Identify which cell holds the provided text, then report its (X, Y) central coordinate. 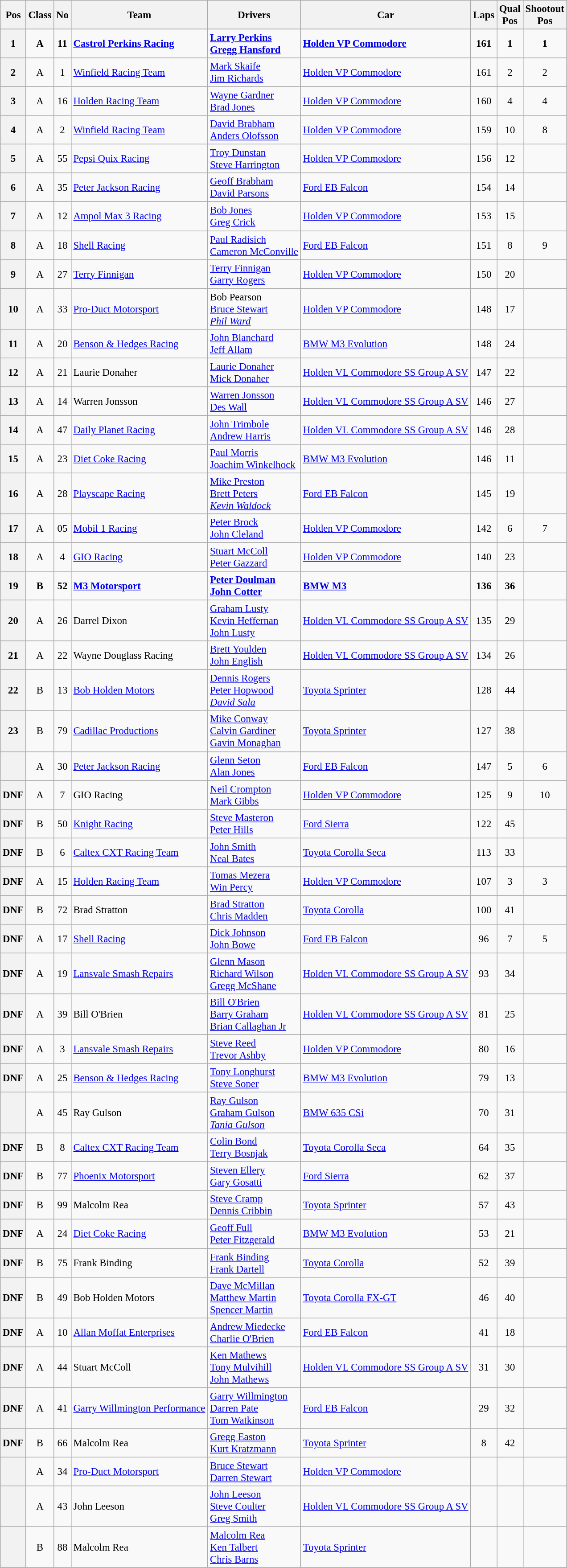
150 (484, 274)
154 (484, 187)
160 (484, 102)
ShootoutPos (545, 15)
Garry Willmington Performance (139, 1408)
Stuart McColl Peter Gazzard (254, 557)
Wayne Gardner Brad Jones (254, 102)
Castrol Perkins Racing (139, 44)
John Smith Neal Bates (254, 852)
Peter Doulman John Cotter (254, 586)
Mobil 1 Racing (139, 529)
Warren Jonsson Des Wall (254, 401)
Terry Finnigan (139, 274)
John Leeson Steve Coulter Greg Smith (254, 1506)
75 (62, 1263)
Mark Skaife Jim Richards (254, 72)
Brett Youlden John English (254, 655)
142 (484, 529)
Steve Masteron Peter Hills (254, 824)
55 (62, 159)
Mike Conway Calvin Gardiner Gavin Monaghan (254, 731)
Ray Gulson Graham Gulson Tania Gulson (254, 1113)
Garry Willmington Darren Pate Tom Watkinson (254, 1408)
Class (40, 15)
Peter Brock John Cleland (254, 529)
BMW 635 CSi (385, 1113)
Geoff Full Peter Fitzgerald (254, 1234)
Terry Finnigan Garry Rogers (254, 274)
40 (510, 1297)
Colin Bond Terry Bosnjak (254, 1147)
Frank Binding Frank Dartell (254, 1263)
159 (484, 130)
96 (484, 939)
107 (484, 882)
Team (139, 15)
Paul Morris Joachim Winkelhock (254, 459)
100 (484, 910)
Mike Preston Brett Peters Kevin Waldock (254, 493)
53 (484, 1234)
David Brabham Anders Olofsson (254, 130)
70 (484, 1113)
Pepsi Quix Racing (139, 159)
Bill O'Brien (139, 1014)
Dennis Rogers Peter Hopwood David Sala (254, 690)
Geoff Brabham David Parsons (254, 187)
50 (62, 824)
Wayne Douglass Racing (139, 655)
80 (484, 1049)
47 (62, 430)
Bruce Stewart Darren Stewart (254, 1472)
Cadillac Productions (139, 731)
Glenn Seton Alan Jones (254, 766)
Tony Longhurst Steve Soper (254, 1078)
Bob Jones Greg Crick (254, 217)
John Trimbole Andrew Harris (254, 430)
99 (62, 1205)
Brad Stratton Chris Madden (254, 910)
57 (484, 1205)
136 (484, 586)
36 (510, 586)
66 (62, 1443)
Ampol Max 3 Racing (139, 217)
37 (510, 1177)
Laps (484, 15)
32 (510, 1408)
John Leeson (139, 1506)
128 (484, 690)
49 (62, 1297)
145 (484, 493)
Brad Stratton (139, 910)
John Blanchard Jeff Allam (254, 343)
No (62, 15)
Stuart McColl (139, 1367)
Graham Lusty Kevin Heffernan John Lusty (254, 621)
Laurie Donaher Mick Donaher (254, 373)
M3 Motorsport (139, 586)
Phoenix Motorsport (139, 1177)
113 (484, 852)
Bob Pearson Bruce Stewart Phil Ward (254, 309)
Gregg Easton Kurt Kratzmann (254, 1443)
Steven Ellery Gary Gosatti (254, 1177)
Allan Moffat Enterprises (139, 1333)
156 (484, 159)
125 (484, 795)
Glenn Mason Richard Wilson Gregg McShane (254, 973)
140 (484, 557)
Dick Johnson John Bowe (254, 939)
Dave McMillan Matthew Martin Spencer Martin (254, 1297)
135 (484, 621)
Car (385, 15)
Drivers (254, 15)
Neil Crompton Mark Gibbs (254, 795)
Laurie Donaher (139, 373)
Bill O'Brien Barry Graham Brian Callaghan Jr (254, 1014)
77 (62, 1177)
153 (484, 217)
Steve Cramp Dennis Cribbin (254, 1205)
64 (484, 1147)
Tomas Mezera Win Percy (254, 882)
122 (484, 824)
Andrew Miedecke Charlie O'Brien (254, 1333)
Knight Racing (139, 824)
Warren Jonsson (139, 401)
BMW M3 (385, 586)
Paul Radisich Cameron McConville (254, 245)
Darrel Dixon (139, 621)
Malcolm Rea Ken Talbert Chris Barns (254, 1547)
72 (62, 910)
Steve Reed Trevor Ashby (254, 1049)
Pos (13, 15)
42 (510, 1443)
Troy Dunstan Steve Harrington (254, 159)
93 (484, 973)
Ken Mathews Tony Mulvihill John Mathews (254, 1367)
134 (484, 655)
05 (62, 529)
Larry Perkins Gregg Hansford (254, 44)
81 (484, 1014)
62 (484, 1177)
Frank Binding (139, 1263)
151 (484, 245)
46 (484, 1297)
88 (62, 1547)
Ray Gulson (139, 1113)
127 (484, 731)
Daily Planet Racing (139, 430)
Playscape Racing (139, 493)
38 (510, 731)
QualPos (510, 15)
Toyota Corolla FX-GT (385, 1297)
